Determine the [x, y] coordinate at the center of the cell enclosing the given text.  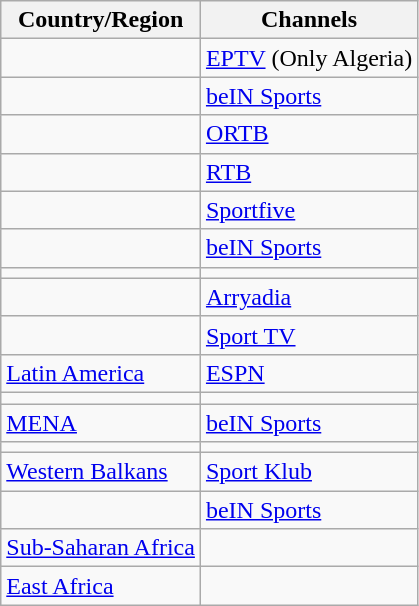
Sub-Saharan Africa [101, 548]
ESPN [308, 373]
East Africa [101, 586]
Channels [308, 20]
Country/Region [101, 20]
Arryadia [308, 297]
EPTV (Only Algeria) [308, 58]
Sport TV [308, 335]
Latin America [101, 373]
Western Balkans [101, 472]
Sport Klub [308, 472]
MENA [101, 423]
Sportfive [308, 210]
ORTB [308, 134]
RTB [308, 172]
